Search for the cell housing the specified text and yield its (X, Y) center coordinate. 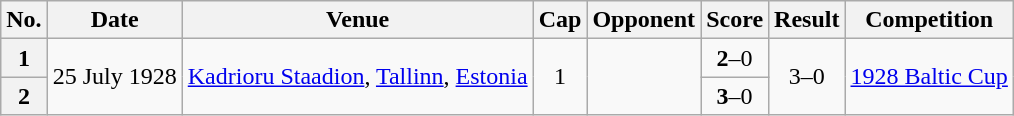
Venue (358, 20)
No. (24, 20)
Result (807, 20)
1928 Baltic Cup (929, 77)
25 July 1928 (114, 77)
Opponent (644, 20)
Kadrioru Staadion, Tallinn, Estonia (358, 77)
2 (24, 96)
Date (114, 20)
Cap (560, 20)
Score (735, 20)
2–0 (735, 58)
Competition (929, 20)
